Scan for the cell matching the given text and deliver its (x, y) coordinate at center. 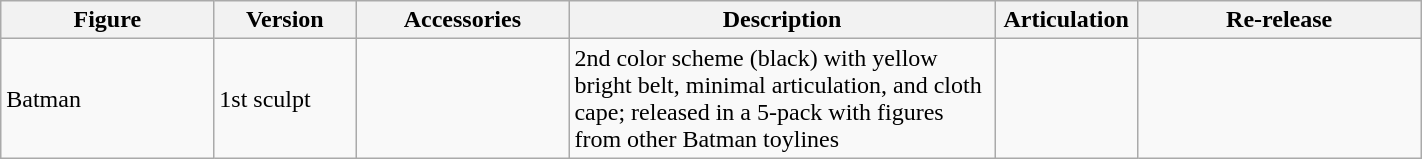
Description (782, 20)
Batman (108, 98)
Figure (108, 20)
Accessories (462, 20)
1st sculpt (285, 98)
Re-release (1279, 20)
Articulation (1066, 20)
Version (285, 20)
2nd color scheme (black) with yellow bright belt, minimal articulation, and cloth cape; released in a 5-pack with figures from other Batman toylines (782, 98)
